Capture the cell that displays the provided text and extract its (x, y) central coordinate. 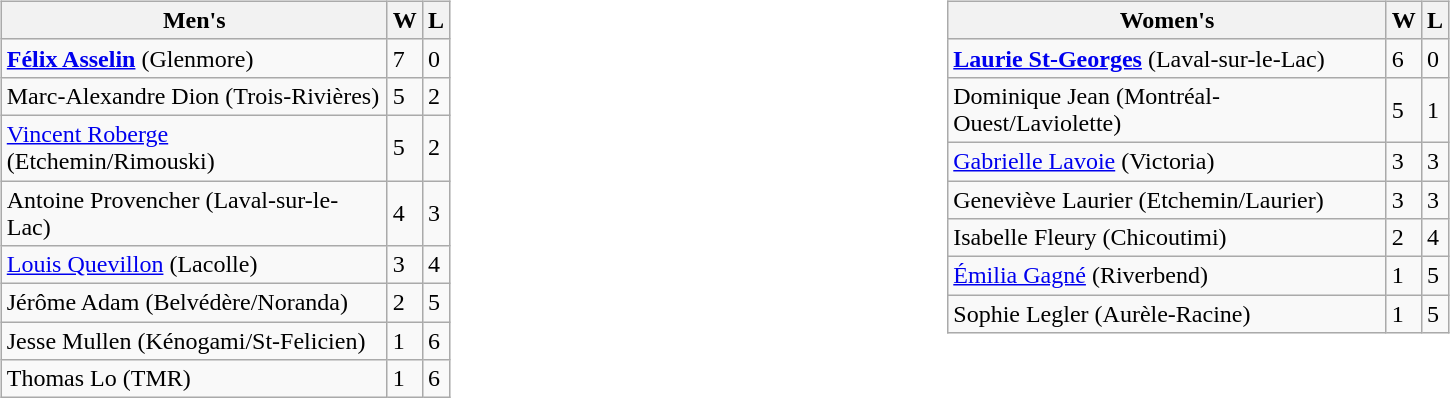
Dominique Jean (Montréal-Ouest/Laviolette) (1168, 110)
7 (404, 58)
Vincent Roberge (Etchemin/Rimouski) (194, 148)
Émilia Gagné (Riverbend) (1168, 276)
Marc-Alexandre Dion (Trois-Rivières) (194, 96)
Sophie Legler (Aurèle-Racine) (1168, 314)
Louis Quevillon (Lacolle) (194, 265)
Men's (194, 20)
Antoine Provencher (Laval-sur-le-Lac) (194, 212)
Gabrielle Lavoie (Victoria) (1168, 161)
Women's (1168, 20)
Laurie St-Georges (Laval-sur-le-Lac) (1168, 58)
Geneviève Laurier (Etchemin/Laurier) (1168, 199)
Isabelle Fleury (Chicoutimi) (1168, 238)
Félix Asselin (Glenmore) (194, 58)
Jérôme Adam (Belvédère/Noranda) (194, 303)
Jesse Mullen (Kénogami/St-Felicien) (194, 341)
Thomas Lo (TMR) (194, 379)
